Provide the [x, y] coordinate of the cell's center where the given text is located.  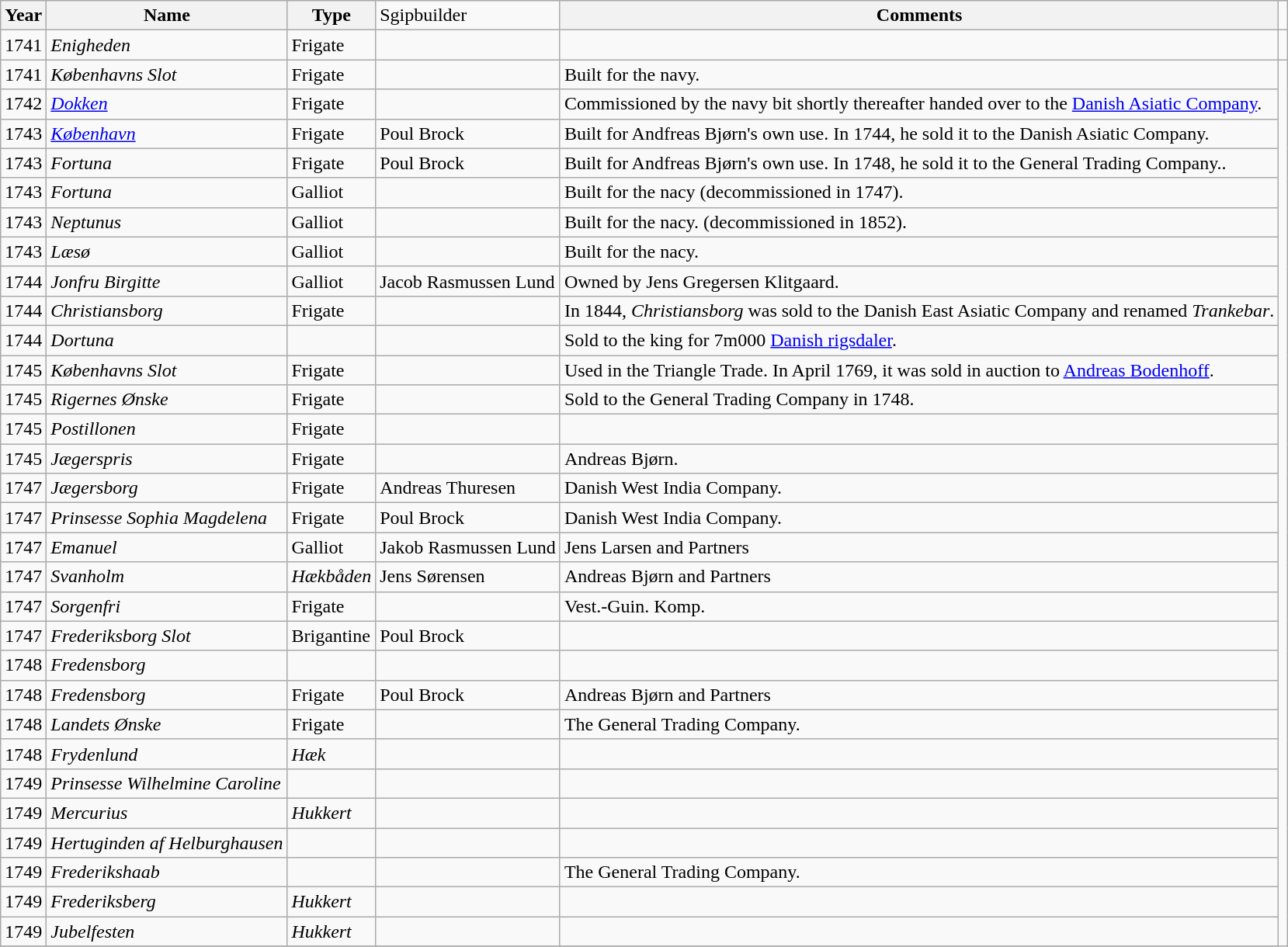
Used in the Triangle Trade. In April 1769, it was sold in auction to Andreas Bodenhoff. [919, 370]
Emanuel [167, 547]
Sold to the General Trading Company in 1748. [919, 400]
Neptunus [167, 222]
Prinsesse Wilhelmine Caroline [167, 783]
Rigernes Ønske [167, 400]
Andreas Thuresen [468, 488]
Jens Larsen and Partners [919, 547]
Brigantine [332, 636]
Jubelfesten [167, 931]
Prinsesse Sophia Magdelena [167, 518]
Landets Ønske [167, 724]
Comments [919, 16]
Built for the nacy. (decommissioned in 1852). [919, 222]
Svanholm [167, 577]
Frydenlund [167, 754]
Frederiksborg Slot [167, 636]
Christiansborg [167, 310]
Frederikshaab [167, 872]
Built for the navy. [919, 75]
1742 [23, 104]
Sold to the king for 7m000 Danish rigsdaler. [919, 340]
Built for Andfreas Bjørn's own use. In 1744, he sold it to the Danish Asiatic Company. [919, 134]
Enigheden [167, 45]
Jonfru Birgitte [167, 281]
Built for Andfreas Bjørn's own use. In 1748, he sold it to the General Trading Company.. [919, 163]
Built for the nacy. [919, 251]
In 1844, Christiansborg was sold to the Danish East Asiatic Company and renamed Trankebar. [919, 310]
Name [167, 16]
Frederiksberg [167, 902]
Commissioned by the navy bit shortly thereafter handed over to the Danish Asiatic Company. [919, 104]
Postillonen [167, 429]
Type [332, 16]
Jægerspris [167, 459]
Hæk [332, 754]
Jakob Rasmussen Lund [468, 547]
Vest.-Guin. Komp. [919, 606]
Dortuna [167, 340]
Hertuginden af Helburghausen [167, 842]
Mercurius [167, 813]
Hækbåden [332, 577]
Sorgenfri [167, 606]
Sgipbuilder [468, 16]
Jens Sørensen [468, 577]
Jægersborg [167, 488]
Jacob Rasmussen Lund [468, 281]
København [167, 134]
Læsø [167, 251]
Year [23, 16]
Andreas Bjørn. [919, 459]
Owned by Jens Gregersen Klitgaard. [919, 281]
Dokken [167, 104]
Built for the nacy (decommissioned in 1747). [919, 193]
